Pinpoint the cell where the given text exists, returning its [x, y] midpoint coordinate. 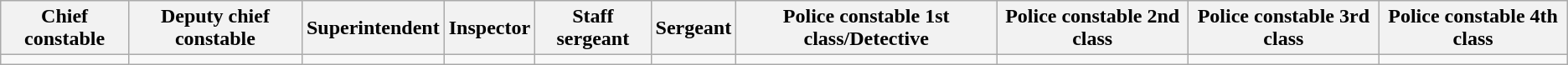
Sergeant [694, 28]
Police constable 4th class [1473, 28]
Staff sergeant [593, 28]
Superintendent [373, 28]
Deputy chief constable [214, 28]
Police constable 3rd class [1283, 28]
Inspector [489, 28]
Police constable 2nd class [1092, 28]
Police constable 1st class/Detective [866, 28]
Chief constable [65, 28]
